From the cell containing the given text, extract its center point as (x, y) coordinate. 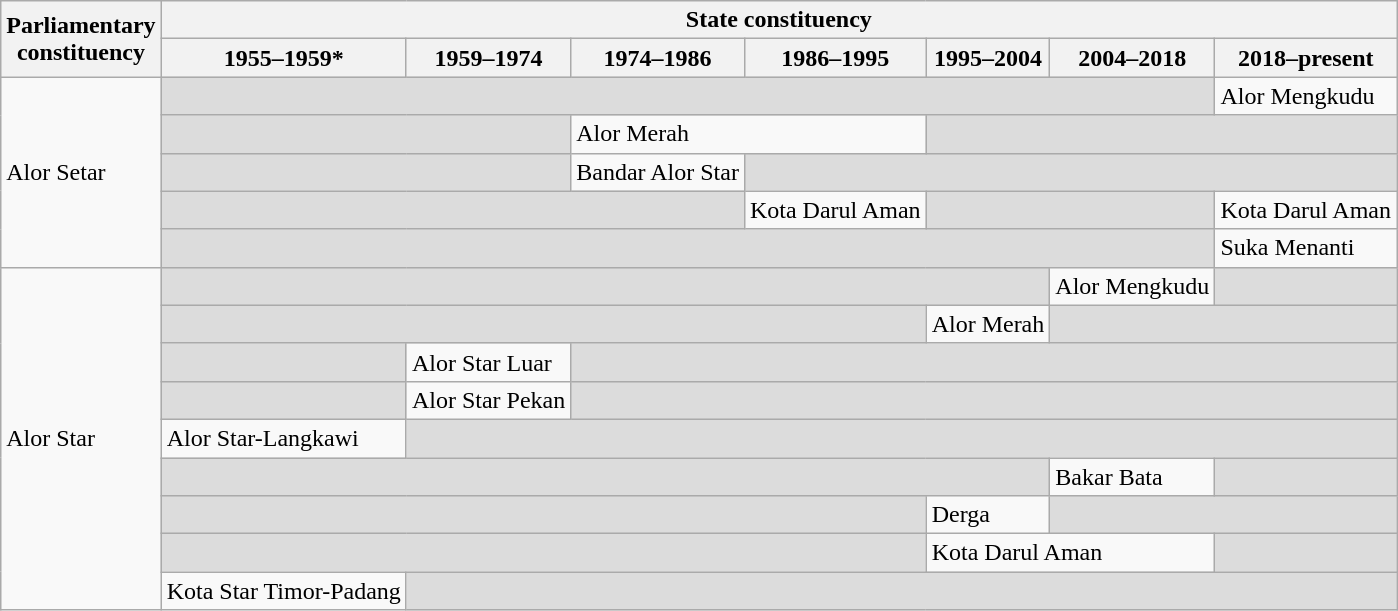
1974–1986 (658, 58)
Kota Star Timor-Padang (284, 591)
Parliamentaryconstituency (81, 39)
2018–present (1306, 58)
Alor Star Luar (488, 362)
Bakar Bata (1132, 477)
1995–2004 (988, 58)
1955–1959* (284, 58)
State constituency (778, 20)
1959–1974 (488, 58)
2004–2018 (1132, 58)
Alor Star-Langkawi (284, 438)
Bandar Alor Star (658, 172)
Alor Star Pekan (488, 400)
Suka Menanti (1306, 248)
Alor Star (81, 438)
1986–1995 (835, 58)
Derga (988, 515)
Alor Setar (81, 172)
